Capture the cell that displays the provided text and extract its (x, y) central coordinate. 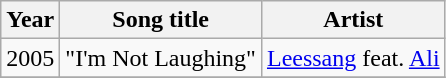
Year (30, 20)
2005 (30, 58)
"I'm Not Laughing" (161, 58)
Artist (353, 20)
Song title (161, 20)
Leessang feat. Ali (353, 58)
